Provide the (x, y) coordinate of the cell's center where the given text is located.  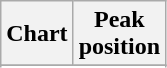
Peakposition (119, 34)
Chart (37, 34)
